Capture the cell that displays the provided text and extract its (x, y) central coordinate. 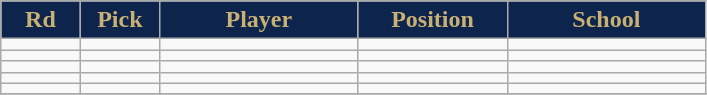
Pick (120, 20)
Player (260, 20)
Rd (40, 20)
Position (432, 20)
School (606, 20)
